Return [X, Y] of the center of cell containing provided text 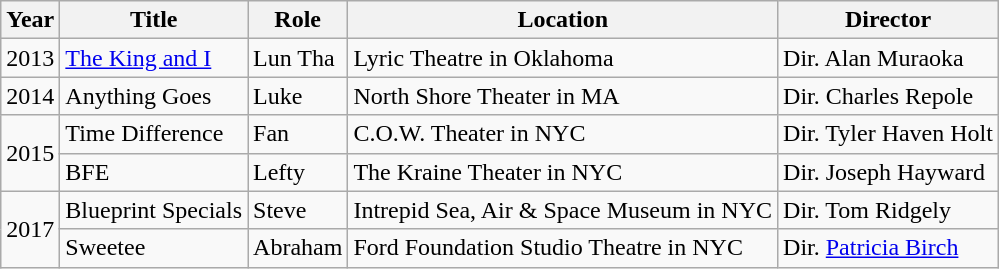
Lun Tha [298, 58]
Abraham [298, 248]
Sweetee [154, 248]
Dir. Charles Repole [888, 96]
Lyric Theatre in Oklahoma [563, 58]
Dir. Patricia Birch [888, 248]
2014 [30, 96]
Dir. Alan Muraoka [888, 58]
Ford Foundation Studio Theatre in NYC [563, 248]
Lefty [298, 172]
Role [298, 20]
The King and I [154, 58]
North Shore Theater in MA [563, 96]
C.O.W. Theater in NYC [563, 134]
Intrepid Sea, Air & Space Museum in NYC [563, 210]
Location [563, 20]
Director [888, 20]
Title [154, 20]
Anything Goes [154, 96]
2017 [30, 229]
Time Difference [154, 134]
Blueprint Specials [154, 210]
Fan [298, 134]
Dir. Tyler Haven Holt [888, 134]
The Kraine Theater in NYC [563, 172]
Year [30, 20]
Steve [298, 210]
2013 [30, 58]
Luke [298, 96]
Dir. Joseph Hayward [888, 172]
BFE [154, 172]
2015 [30, 153]
Dir. Tom Ridgely [888, 210]
